Return [x, y] of the center of cell containing provided text 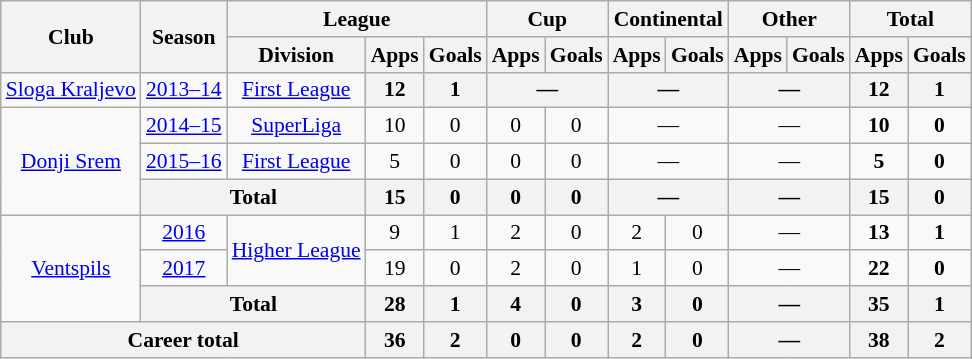
Cup [548, 19]
2017 [184, 269]
Higher League [296, 250]
Continental [668, 19]
13 [879, 233]
Division [296, 55]
Career total [184, 340]
28 [395, 304]
Ventspils [71, 268]
Season [184, 36]
9 [395, 233]
22 [879, 269]
Other [790, 19]
SuperLiga [296, 126]
3 [637, 304]
Sloga Kraljevo [71, 90]
19 [395, 269]
Club [71, 36]
2015–16 [184, 162]
2016 [184, 233]
35 [879, 304]
2014–15 [184, 126]
Donji Srem [71, 162]
36 [395, 340]
4 [516, 304]
38 [879, 340]
League [357, 19]
2013–14 [184, 90]
